Capture the cell that displays the provided text and extract its [X, Y] central coordinate. 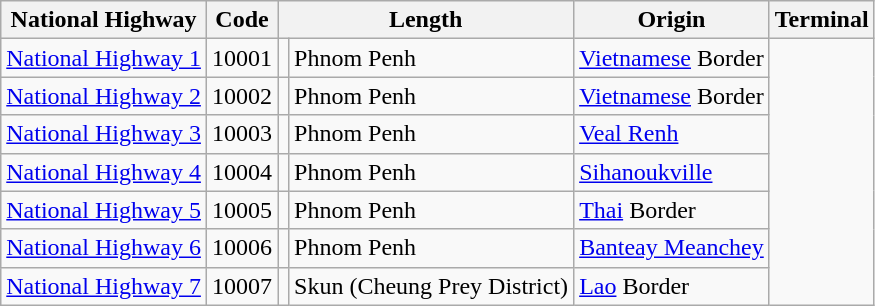
Thai Border [672, 210]
10007 [242, 286]
National Highway 3 [104, 134]
10003 [242, 134]
10005 [242, 210]
National Highway 5 [104, 210]
Skun (Cheung Prey District) [432, 286]
Origin [672, 20]
National Highway [104, 20]
Length [426, 20]
10006 [242, 248]
Veal Renh [672, 134]
National Highway 1 [104, 58]
10004 [242, 172]
Code [242, 20]
10001 [242, 58]
Banteay Meanchey [672, 248]
Lao Border [672, 286]
Sihanoukville [672, 172]
10002 [242, 96]
Terminal [822, 20]
National Highway 7 [104, 286]
National Highway 4 [104, 172]
National Highway 2 [104, 96]
National Highway 6 [104, 248]
